Locate the cell with the specified text and output its (X, Y) center coordinate. 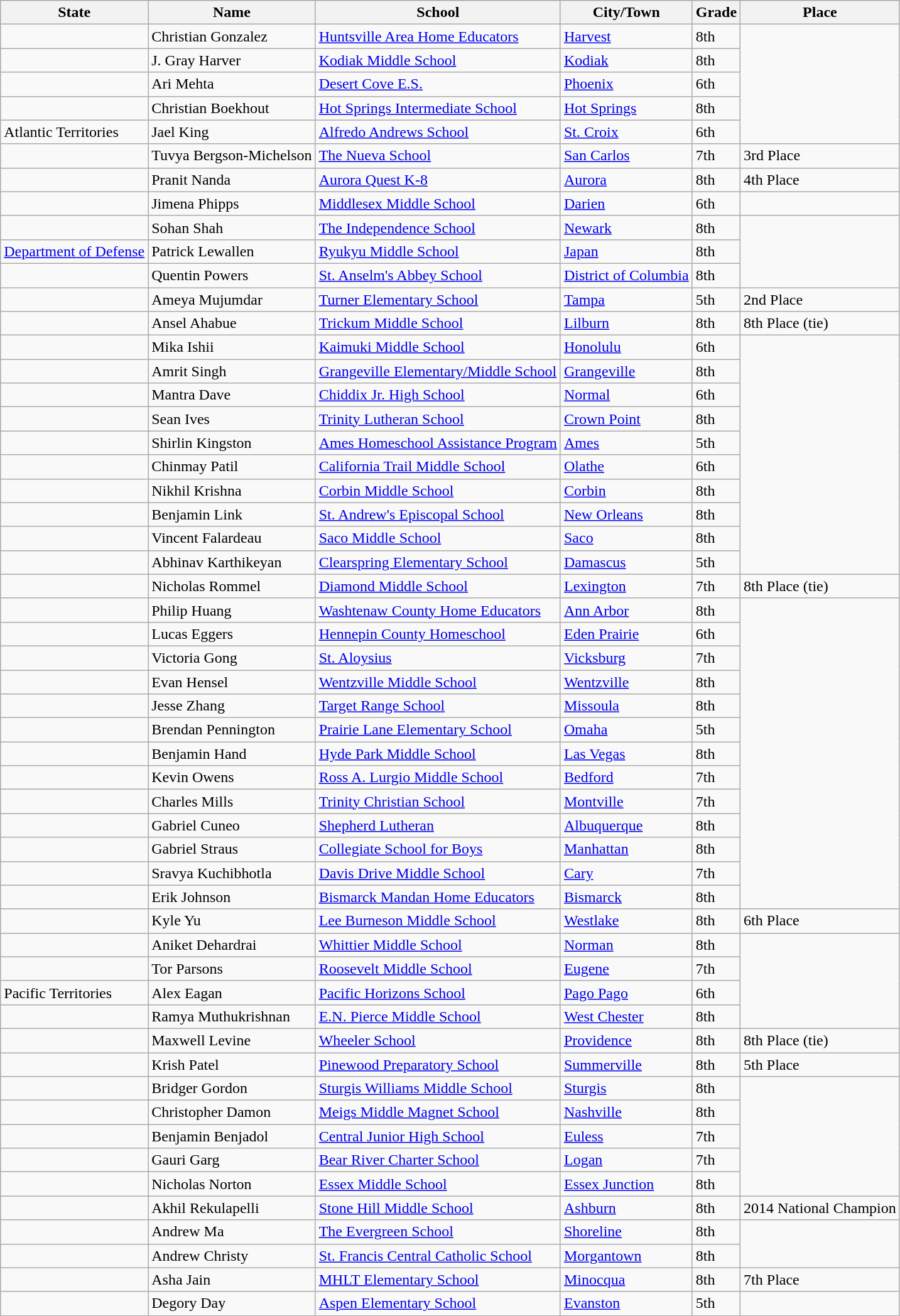
Trinity Christian School (438, 802)
Wentzville (626, 682)
Aspen Elementary School (438, 1303)
Asha Jain (232, 1280)
Alfredo Andrews School (438, 132)
Newark (626, 227)
Bridger Gordon (232, 1089)
Patrick Lewallen (232, 251)
Darien (626, 204)
Krish Patel (232, 1065)
Manhattan (626, 849)
School (438, 13)
Missoula (626, 706)
Alex Eagan (232, 992)
State (74, 13)
Grade (716, 13)
Ames Homeschool Assistance Program (438, 443)
Trinity Lutheran School (438, 419)
Jesse Zhang (232, 706)
Philip Huang (232, 610)
Bismarck (626, 897)
Aurora (626, 180)
Christian Boekhout (232, 108)
Charles Mills (232, 802)
Chiddix Jr. High School (438, 395)
Providence (626, 1040)
Jael King (232, 132)
Summerville (626, 1065)
Victoria Gong (232, 658)
Saco (626, 538)
Eden Prairie (626, 634)
Degory Day (232, 1303)
California Trail Middle School (438, 467)
Ross A. Lurgio Middle School (438, 778)
Corbin (626, 491)
Norman (626, 945)
Jimena Phipps (232, 204)
Lucas Eggers (232, 634)
Minocqua (626, 1280)
Clearspring Elementary School (438, 562)
Huntsville Area Home Educators (438, 36)
Target Range School (438, 706)
Whittier Middle School (438, 945)
St. Aloysius (438, 658)
Ari Mehta (232, 84)
Sturgis (626, 1089)
Quentin Powers (232, 275)
2nd Place (820, 300)
Pacific Territories (74, 992)
Kevin Owens (232, 778)
Logan (626, 1160)
Ann Arbor (626, 610)
St. Anselm's Abbey School (438, 275)
Kyle Yu (232, 921)
Washtenaw County Home Educators (438, 610)
Westlake (626, 921)
Place (820, 13)
Mantra Dave (232, 395)
Honolulu (626, 347)
Kodiak (626, 60)
Nashville (626, 1112)
Hot Springs Intermediate School (438, 108)
Vicksburg (626, 658)
Desert Cove E.S. (438, 84)
J. Gray Harver (232, 60)
Crown Point (626, 419)
Shirlin Kingston (232, 443)
Damascus (626, 562)
Tor Parsons (232, 969)
Olathe (626, 467)
Ashburn (626, 1208)
Ames (626, 443)
Nicholas Rommel (232, 586)
Bedford (626, 778)
Corbin Middle School (438, 491)
Ramya Muthukrishnan (232, 1016)
San Carlos (626, 156)
Trickum Middle School (438, 324)
Morgantown (626, 1256)
Aniket Dehardrai (232, 945)
MHLT Elementary School (438, 1280)
The Evergreen School (438, 1232)
Sturgis Williams Middle School (438, 1089)
Nicholas Norton (232, 1184)
Sohan Shah (232, 227)
Brendan Pennington (232, 730)
Normal (626, 395)
Diamond Middle School (438, 586)
Essex Junction (626, 1184)
Ryukyu Middle School (438, 251)
Turner Elementary School (438, 300)
District of Columbia (626, 275)
Montville (626, 802)
Wentzville Middle School (438, 682)
Saco Middle School (438, 538)
Shepherd Lutheran (438, 825)
Gauri Garg (232, 1160)
The Independence School (438, 227)
Ameya Mujumdar (232, 300)
Prairie Lane Elementary School (438, 730)
Bismarck Mandan Home Educators (438, 897)
St. Francis Central Catholic School (438, 1256)
Las Vegas (626, 754)
Mika Ishii (232, 347)
Maxwell Levine (232, 1040)
Benjamin Benjadol (232, 1136)
Cary (626, 873)
Tampa (626, 300)
Akhil Rekulapelli (232, 1208)
Andrew Ma (232, 1232)
Pago Pago (626, 992)
Christopher Damon (232, 1112)
E.N. Pierce Middle School (438, 1016)
Christian Gonzalez (232, 36)
Lee Burneson Middle School (438, 921)
Pinewood Preparatory School (438, 1065)
Omaha (626, 730)
Essex Middle School (438, 1184)
Pranit Nanda (232, 180)
4th Place (820, 180)
Evan Hensel (232, 682)
Aurora Quest K-8 (438, 180)
New Orleans (626, 514)
Eugene (626, 969)
Ansel Ahabue (232, 324)
Kodiak Middle School (438, 60)
Tuvya Bergson-Michelson (232, 156)
3rd Place (820, 156)
Shoreline (626, 1232)
Pacific Horizons School (438, 992)
2014 National Champion (820, 1208)
5th Place (820, 1065)
Meigs Middle Magnet School (438, 1112)
West Chester (626, 1016)
Harvest (626, 36)
St. Andrew's Episcopal School (438, 514)
Grangeville Elementary/Middle School (438, 371)
Euless (626, 1136)
Albuquerque (626, 825)
Nikhil Krishna (232, 491)
7th Place (820, 1280)
Collegiate School for Boys (438, 849)
Middlesex Middle School (438, 204)
6th Place (820, 921)
Bear River Charter School (438, 1160)
Grangeville (626, 371)
St. Croix (626, 132)
Japan (626, 251)
Chinmay Patil (232, 467)
The Nueva School (438, 156)
Lexington (626, 586)
Erik Johnson (232, 897)
Name (232, 13)
Lilburn (626, 324)
Roosevelt Middle School (438, 969)
Wheeler School (438, 1040)
Benjamin Link (232, 514)
Stone Hill Middle School (438, 1208)
Central Junior High School (438, 1136)
Hyde Park Middle School (438, 754)
Gabriel Straus (232, 849)
Gabriel Cuneo (232, 825)
Abhinav Karthikeyan (232, 562)
Amrit Singh (232, 371)
Sean Ives (232, 419)
City/Town (626, 13)
Benjamin Hand (232, 754)
Sravya Kuchibhotla (232, 873)
Davis Drive Middle School (438, 873)
Hennepin County Homeschool (438, 634)
Vincent Falardeau (232, 538)
Department of Defense (74, 251)
Atlantic Territories (74, 132)
Andrew Christy (232, 1256)
Phoenix (626, 84)
Hot Springs (626, 108)
Kaimuki Middle School (438, 347)
Evanston (626, 1303)
